Capture the cell that displays the provided text and extract its (x, y) central coordinate. 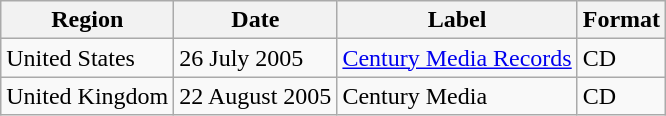
Date (256, 20)
22 August 2005 (256, 96)
Label (457, 20)
26 July 2005 (256, 58)
United States (88, 58)
Format (621, 20)
United Kingdom (88, 96)
Region (88, 20)
Century Media Records (457, 58)
Century Media (457, 96)
